Identify which cell holds the provided text, then report its [x, y] central coordinate. 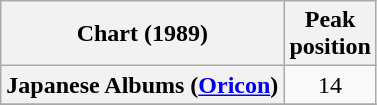
Japanese Albums (Oricon) [142, 85]
Peakposition [330, 34]
14 [330, 85]
Chart (1989) [142, 34]
